Scan for the cell matching the given text and deliver its (x, y) coordinate at center. 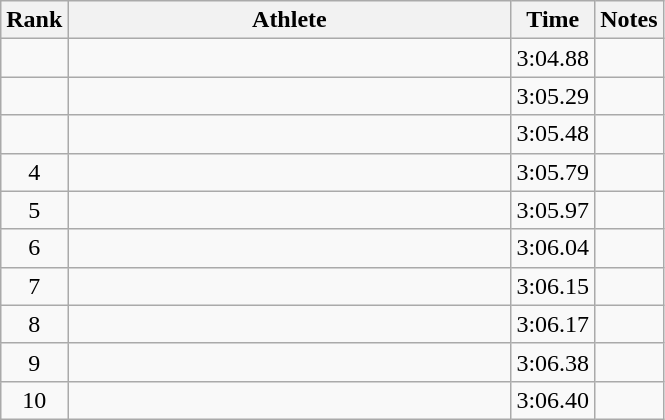
3:05.48 (553, 134)
3:06.17 (553, 324)
10 (34, 400)
3:06.38 (553, 362)
3:04.88 (553, 58)
3:06.04 (553, 248)
3:05.97 (553, 210)
6 (34, 248)
8 (34, 324)
5 (34, 210)
9 (34, 362)
Rank (34, 20)
3:06.40 (553, 400)
Time (553, 20)
Notes (629, 20)
4 (34, 172)
Athlete (290, 20)
7 (34, 286)
3:06.15 (553, 286)
3:05.29 (553, 96)
3:05.79 (553, 172)
